Identify which cell holds the provided text, then report its (X, Y) central coordinate. 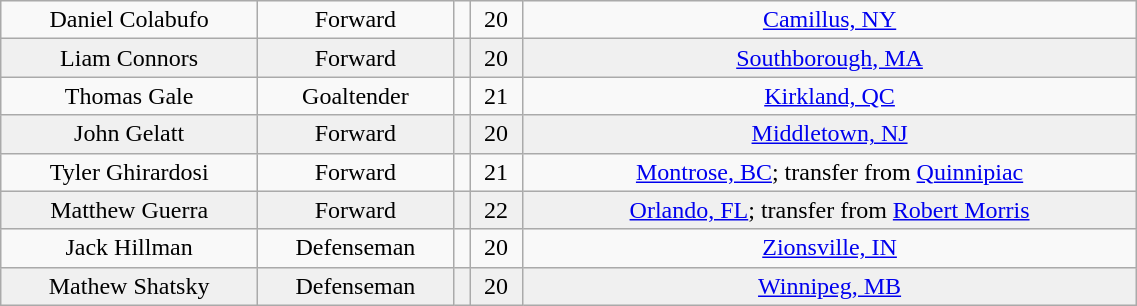
Camillus, NY (830, 20)
Kirkland, QC (830, 96)
Goaltender (355, 96)
Jack Hillman (130, 248)
Tyler Ghirardosi (130, 172)
Thomas Gale (130, 96)
Southborough, MA (830, 58)
Liam Connors (130, 58)
John Gelatt (130, 134)
Orlando, FL; transfer from Robert Morris (830, 210)
Middletown, NJ (830, 134)
22 (496, 210)
Winnipeg, MB (830, 286)
Zionsville, IN (830, 248)
Montrose, BC; transfer from Quinnipiac (830, 172)
Matthew Guerra (130, 210)
Daniel Colabufo (130, 20)
Mathew Shatsky (130, 286)
